Detect which cell encompasses the target text, then output its [x, y] center coordinate. 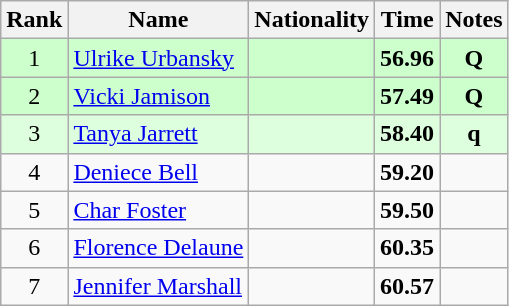
60.35 [408, 248]
Time [408, 20]
2 [34, 96]
Notes [474, 20]
59.20 [408, 172]
1 [34, 58]
Tanya Jarrett [158, 134]
q [474, 134]
60.57 [408, 286]
7 [34, 286]
Name [158, 20]
57.49 [408, 96]
Nationality [312, 20]
58.40 [408, 134]
Ulrike Urbansky [158, 58]
Florence Delaune [158, 248]
59.50 [408, 210]
5 [34, 210]
4 [34, 172]
Char Foster [158, 210]
Deniece Bell [158, 172]
Jennifer Marshall [158, 286]
Rank [34, 20]
3 [34, 134]
6 [34, 248]
56.96 [408, 58]
Vicki Jamison [158, 96]
